Find where the given text appears and provide that cell's center as (x, y) coordinate. 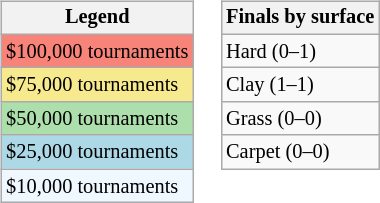
$10,000 tournaments (97, 186)
Clay (1–1) (300, 85)
Hard (0–1) (300, 51)
$25,000 tournaments (97, 152)
Carpet (0–0) (300, 152)
Grass (0–0) (300, 119)
Finals by surface (300, 18)
$75,000 tournaments (97, 85)
Legend (97, 18)
$50,000 tournaments (97, 119)
$100,000 tournaments (97, 51)
